Search for the cell housing the specified text and yield its (x, y) center coordinate. 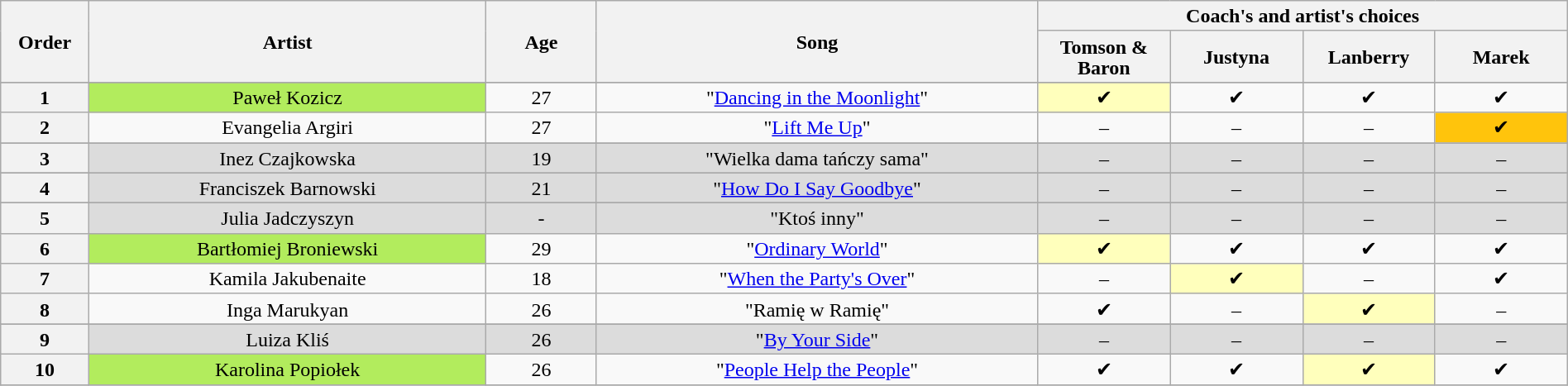
10 (45, 369)
9 (45, 339)
Justyna (1236, 56)
3 (45, 157)
"When the Party's Over" (817, 279)
8 (45, 309)
"People Help the People" (817, 369)
"Wielka dama tańczy sama" (817, 157)
Bartłomiej Broniewski (287, 248)
Franciszek Barnowski (287, 188)
Lanberry (1369, 56)
Inga Marukyan (287, 309)
Kamila Jakubenaite (287, 279)
Tomson & Baron (1104, 56)
"By Your Side" (817, 339)
2 (45, 127)
"Lift Me Up" (817, 127)
Song (817, 41)
Marek (1501, 56)
Karolina Popiołek (287, 369)
Coach's and artist's choices (1303, 17)
- (541, 218)
Order (45, 41)
7 (45, 279)
"Ramię w Ramię" (817, 309)
19 (541, 157)
4 (45, 188)
"Ktoś inny" (817, 218)
"Ordinary World" (817, 248)
"How Do I Say Goodbye" (817, 188)
Luiza Kliś (287, 339)
21 (541, 188)
29 (541, 248)
6 (45, 248)
Age (541, 41)
Inez Czajkowska (287, 157)
Artist (287, 41)
Paweł Kozicz (287, 98)
18 (541, 279)
Julia Jadczyszyn (287, 218)
5 (45, 218)
Evangelia Argiri (287, 127)
"Dancing in the Moonlight" (817, 98)
1 (45, 98)
